Return [X, Y] of the center of cell containing provided text 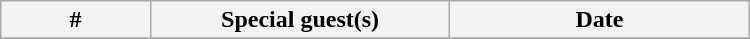
Special guest(s) [300, 20]
# [76, 20]
Date [600, 20]
